Return (x, y) of the center of cell containing provided text 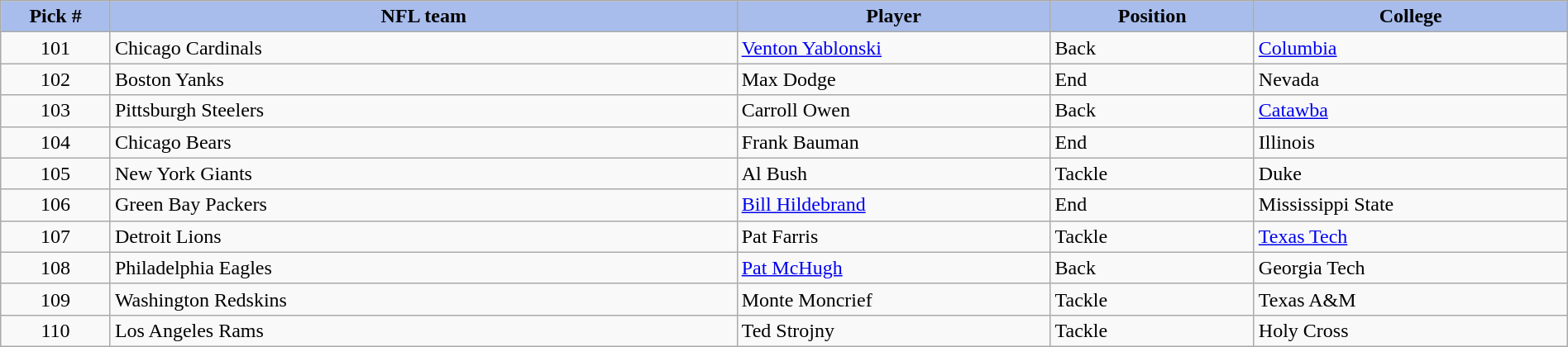
Georgia Tech (1411, 268)
Pittsburgh Steelers (423, 111)
Catawba (1411, 111)
Columbia (1411, 48)
Nevada (1411, 79)
Pick # (56, 17)
Al Bush (893, 173)
Los Angeles Rams (423, 330)
Ted Strojny (893, 330)
Texas A&M (1411, 299)
Holy Cross (1411, 330)
Pat Farris (893, 236)
Detroit Lions (423, 236)
Green Bay Packers (423, 205)
108 (56, 268)
College (1411, 17)
Frank Bauman (893, 142)
Pat McHugh (893, 268)
Boston Yanks (423, 79)
Philadelphia Eagles (423, 268)
104 (56, 142)
107 (56, 236)
Max Dodge (893, 79)
Illinois (1411, 142)
Chicago Cardinals (423, 48)
Mississippi State (1411, 205)
Bill Hildebrand (893, 205)
Position (1152, 17)
New York Giants (423, 173)
102 (56, 79)
110 (56, 330)
Venton Yablonski (893, 48)
103 (56, 111)
105 (56, 173)
Washington Redskins (423, 299)
101 (56, 48)
Monte Moncrief (893, 299)
106 (56, 205)
Carroll Owen (893, 111)
Player (893, 17)
Chicago Bears (423, 142)
Duke (1411, 173)
NFL team (423, 17)
109 (56, 299)
Texas Tech (1411, 236)
